Locate the cell with the specified text and output its [x, y] center coordinate. 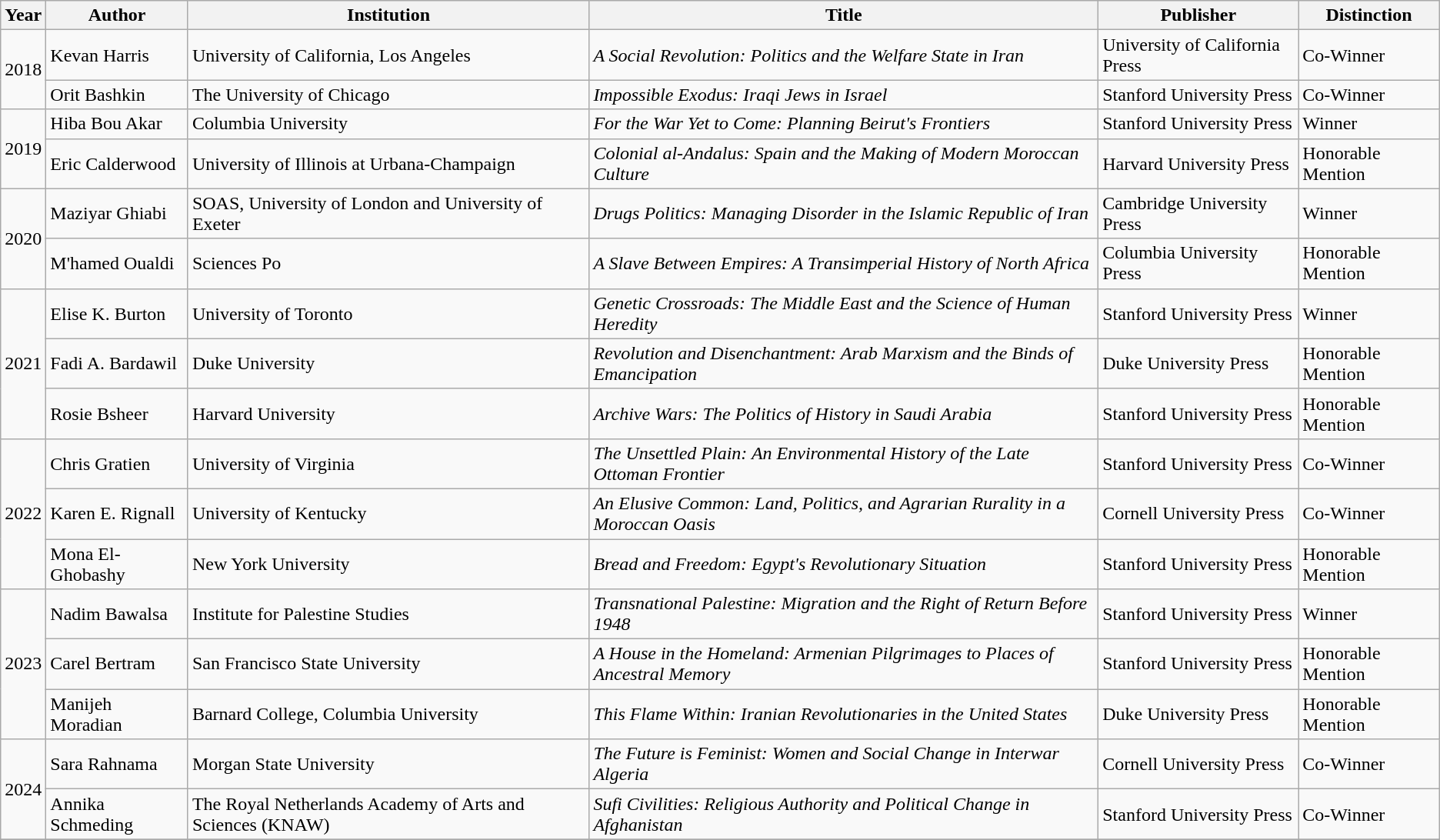
M'hamed Oualdi [117, 263]
San Francisco State University [388, 665]
Duke University [388, 363]
Sufi Civilities: Religious Authority and Political Change in Afghanistan [844, 814]
A House in the Homeland: Armenian Pilgrimages to Places of Ancestral Memory [844, 665]
Karen E. Rignall [117, 514]
Sciences Po [388, 263]
Mona El-Ghobashy [117, 563]
A Social Revolution: Politics and the Welfare State in Iran [844, 55]
An Elusive Common: Land, Politics, and Agrarian Rurality in a Moroccan Oasis [844, 514]
2020 [23, 238]
Manijeh Moradian [117, 714]
Colonial al-Andalus: Spain and the Making of Modern Moroccan Culture [844, 163]
Columbia University [388, 124]
For the War Yet to Come: Planning Beirut's Frontiers [844, 124]
2024 [23, 789]
Barnard College, Columbia University [388, 714]
Sara Rahnama [117, 765]
Publisher [1198, 15]
University of California, Los Angeles [388, 55]
Harvard University Press [1198, 163]
Institution [388, 15]
Transnational Palestine: Migration and the Right of Return Before 1948 [844, 614]
2018 [23, 69]
2019 [23, 149]
University of Virginia [388, 463]
Elise K. Burton [117, 314]
2021 [23, 363]
University of Toronto [388, 314]
Author [117, 15]
Columbia University Press [1198, 263]
University of California Press [1198, 55]
Bread and Freedom: Egypt's Revolutionary Situation [844, 563]
A Slave Between Empires: A Transimperial History of North Africa [844, 263]
2022 [23, 514]
Kevan Harris [117, 55]
University of Kentucky [388, 514]
The Future is Feminist: Women and Social Change in Interwar Algeria [844, 765]
Title [844, 15]
The Unsettled Plain: An Environmental History of the Late Ottoman Frontier [844, 463]
Annika Schmeding [117, 814]
Archive Wars: The Politics of History in Saudi Arabia [844, 414]
Distinction [1369, 15]
Nadim Bawalsa [117, 614]
Eric Calderwood [117, 163]
Orit Bashkin [117, 95]
Fadi A. Bardawil [117, 363]
2023 [23, 665]
Drugs Politics: Managing Disorder in the Islamic Republic of Iran [844, 214]
New York University [388, 563]
The University of Chicago [388, 95]
Institute for Palestine Studies [388, 614]
Maziyar Ghiabi [117, 214]
The Royal Netherlands Academy of Arts and Sciences (KNAW) [388, 814]
Hiba Bou Akar [117, 124]
Year [23, 15]
University of Illinois at Urbana-Champaign [388, 163]
SOAS, University of London and University of Exeter [388, 214]
Rosie Bsheer [117, 414]
Genetic Crossroads: The Middle East and the Science of Human Heredity [844, 314]
Chris Gratien [117, 463]
Carel Bertram [117, 665]
Impossible Exodus: Iraqi Jews in Israel [844, 95]
Harvard University [388, 414]
This Flame Within: Iranian Revolutionaries in the United States [844, 714]
Morgan State University [388, 765]
Cambridge University Press [1198, 214]
Revolution and Disenchantment: Arab Marxism and the Binds of Emancipation [844, 363]
